Output the (X, Y) coordinate of the center of the cell containing the given text.  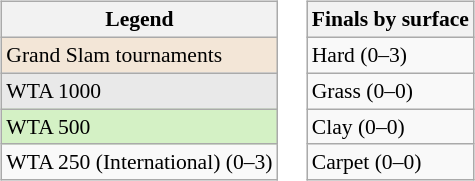
WTA 1000 (139, 91)
WTA 500 (139, 127)
Grass (0–0) (390, 91)
Clay (0–0) (390, 127)
Grand Slam tournaments (139, 55)
Finals by surface (390, 20)
Hard (0–3) (390, 55)
Carpet (0–0) (390, 162)
Legend (139, 20)
WTA 250 (International) (0–3) (139, 162)
